Return the [x, y] coordinate for the center point of the cell that contains the specified text.  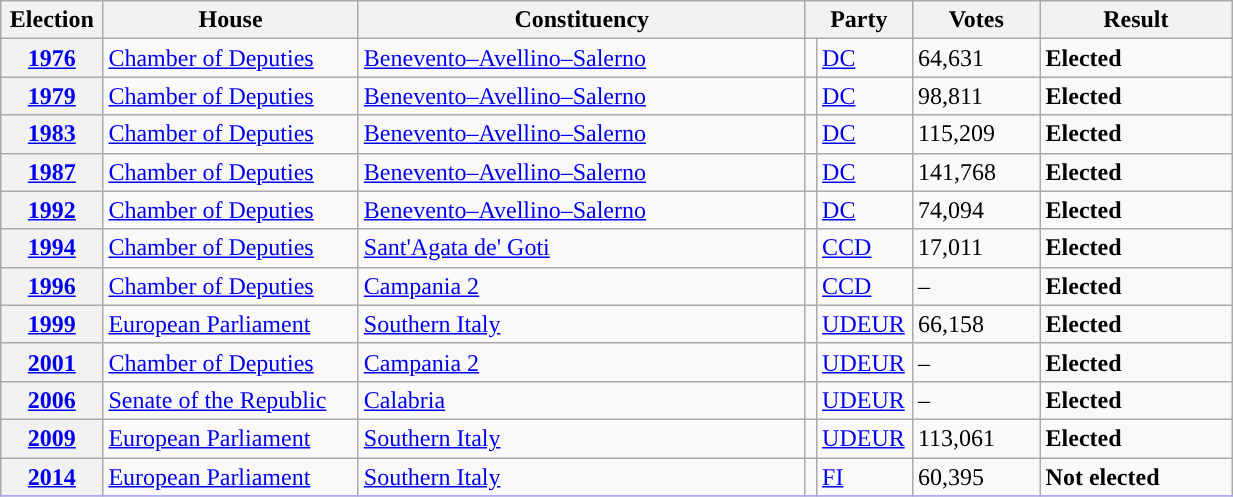
2006 [52, 400]
Senate of the Republic [230, 400]
1996 [52, 286]
Not elected [1136, 477]
House [230, 20]
17,011 [976, 248]
Party [858, 20]
98,811 [976, 96]
FI [865, 477]
1999 [52, 324]
115,209 [976, 134]
2009 [52, 438]
2014 [52, 477]
74,094 [976, 210]
60,395 [976, 477]
1992 [52, 210]
Votes [976, 20]
Election [52, 20]
66,158 [976, 324]
113,061 [976, 438]
64,631 [976, 58]
1983 [52, 134]
1987 [52, 172]
Calabria [582, 400]
2001 [52, 362]
1994 [52, 248]
Sant'Agata de' Goti [582, 248]
Result [1136, 20]
141,768 [976, 172]
1976 [52, 58]
1979 [52, 96]
Constituency [582, 20]
